Provide the [x, y] coordinate of the cell's center where the given text is located.  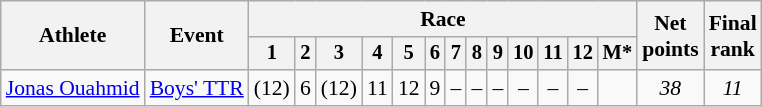
M* [618, 54]
Athlete [73, 36]
1 [272, 54]
Boys' TTR [197, 88]
Jonas Ouahmid [73, 88]
Event [197, 36]
Race [443, 19]
4 [378, 54]
38 [670, 88]
2 [306, 54]
10 [523, 54]
3 [339, 54]
5 [409, 54]
8 [476, 54]
Netpoints [670, 36]
7 [456, 54]
Final rank [733, 36]
